Output the (x, y) coordinate of the center of the cell containing the given text.  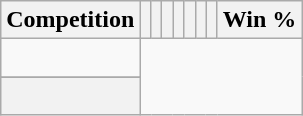
Competition (70, 20)
Win % (260, 20)
